Identify which cell holds the provided text, then report its (X, Y) central coordinate. 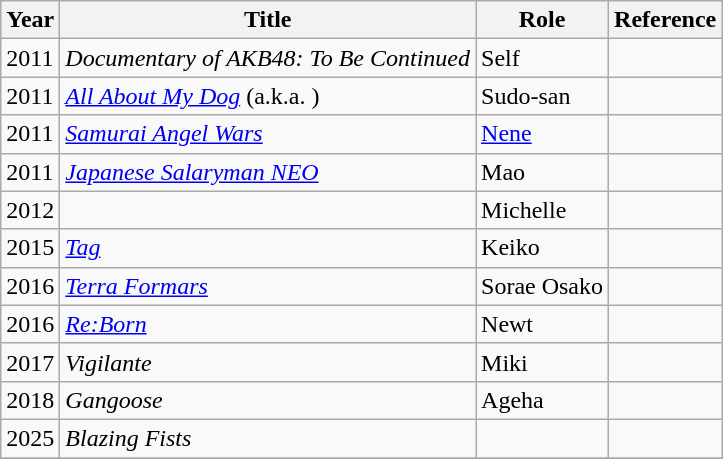
2025 (30, 438)
Terra Formars (268, 286)
Reference (666, 20)
Samurai Angel Wars (268, 134)
Japanese Salaryman NEO (268, 172)
Documentary of AKB48: To Be Continued (268, 58)
Ageha (542, 400)
All About My Dog (a.k.a. ) (268, 96)
Year (30, 20)
Newt (542, 324)
Gangoose (268, 400)
Michelle (542, 210)
2012 (30, 210)
Sudo-san (542, 96)
Title (268, 20)
Mao (542, 172)
Blazing Fists (268, 438)
Miki (542, 362)
Tag (268, 248)
Nene (542, 134)
Self (542, 58)
Keiko (542, 248)
Re:Born (268, 324)
2017 (30, 362)
Sorae Osako (542, 286)
Vigilante (268, 362)
2015 (30, 248)
2018 (30, 400)
Role (542, 20)
